Pinpoint the cell where the given text exists, returning its [x, y] midpoint coordinate. 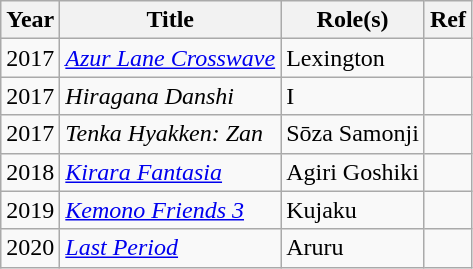
2020 [30, 248]
2018 [30, 172]
Aruru [353, 248]
Sōza Samonji [353, 134]
I [353, 96]
Azur Lane Crosswave [170, 58]
Last Period [170, 248]
Kirara Fantasia [170, 172]
Role(s) [353, 20]
Ref [448, 20]
Agiri Goshiki [353, 172]
2019 [30, 210]
Kemono Friends 3 [170, 210]
Hiragana Danshi [170, 96]
Year [30, 20]
Kujaku [353, 210]
Tenka Hyakken: Zan [170, 134]
Lexington [353, 58]
Title [170, 20]
